Locate the cell with the specified text and output its (x, y) center coordinate. 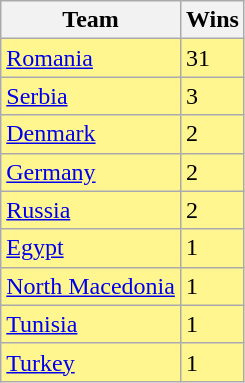
Serbia (91, 96)
3 (212, 96)
Denmark (91, 134)
Turkey (91, 362)
Tunisia (91, 324)
Team (91, 20)
Egypt (91, 248)
North Macedonia (91, 286)
31 (212, 58)
Russia (91, 210)
Wins (212, 20)
Germany (91, 172)
Romania (91, 58)
